From the cell containing the given text, extract its center point as [x, y] coordinate. 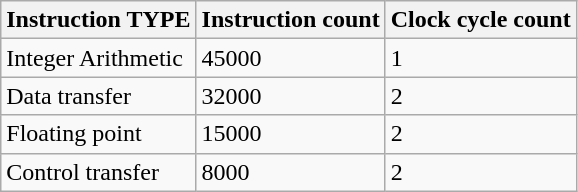
Data transfer [98, 96]
Clock cycle count [480, 20]
15000 [290, 134]
Instruction count [290, 20]
8000 [290, 172]
32000 [290, 96]
45000 [290, 58]
Floating point [98, 134]
Instruction TYPE [98, 20]
1 [480, 58]
Control transfer [98, 172]
Integer Arithmetic [98, 58]
